Locate the cell with the specified text and output its [X, Y] center coordinate. 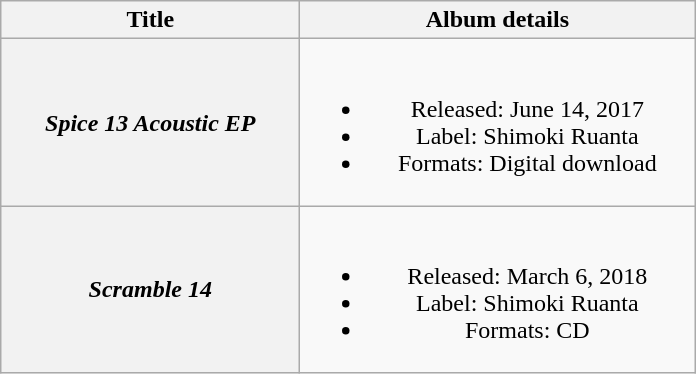
Title [150, 20]
Album details [498, 20]
Released: March 6, 2018Label: Shimoki RuantaFormats: CD [498, 290]
Spice 13 Acoustic EP [150, 122]
Scramble 14 [150, 290]
Released: June 14, 2017Label: Shimoki RuantaFormats: Digital download [498, 122]
